Detect which cell encompasses the target text, then output its (x, y) center coordinate. 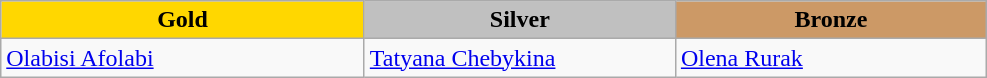
Gold (183, 20)
Silver (520, 20)
Olabisi Afolabi (183, 58)
Tatyana Chebykina (520, 58)
Olena Rurak (830, 58)
Bronze (830, 20)
